Capture the cell that displays the provided text and extract its [X, Y] central coordinate. 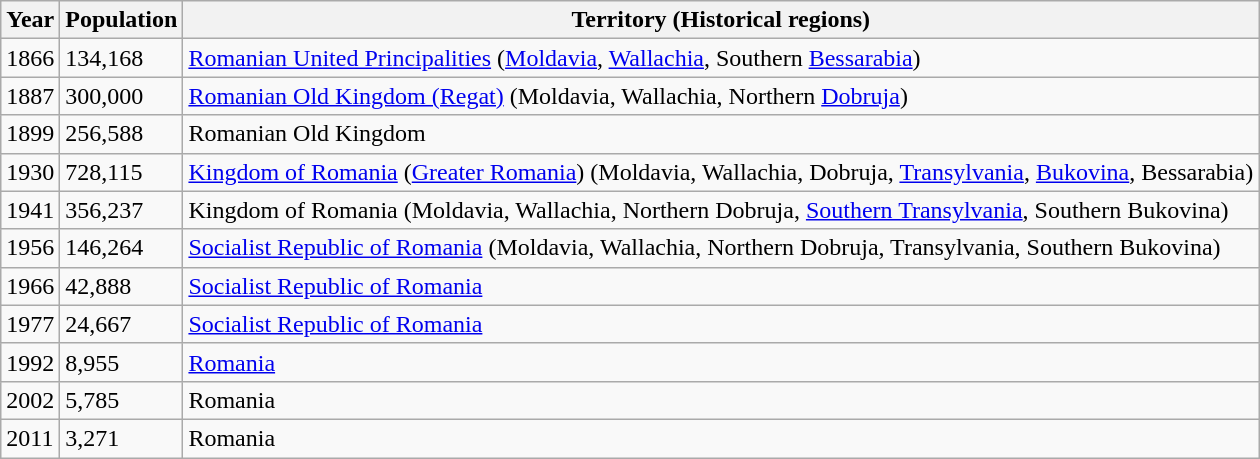
1899 [30, 134]
24,667 [122, 324]
2011 [30, 438]
1866 [30, 58]
8,955 [122, 362]
2002 [30, 400]
Population [122, 20]
Romanian Old Kingdom (Regat) (Moldavia, Wallachia, Northern Dobruja) [721, 96]
728,115 [122, 172]
146,264 [122, 248]
256,588 [122, 134]
1941 [30, 210]
Year [30, 20]
Kingdom of Romania (Moldavia, Wallachia, Northern Dobruja, Southern Transylvania, Southern Bukovina) [721, 210]
1992 [30, 362]
1966 [30, 286]
1956 [30, 248]
1887 [30, 96]
Kingdom of Romania (Greater Romania) (Moldavia, Wallachia, Dobruja, Transylvania, Bukovina, Bessarabia) [721, 172]
Romanian United Principalities (Moldavia, Wallachia, Southern Bessarabia) [721, 58]
134,168 [122, 58]
356,237 [122, 210]
Socialist Republic of Romania (Moldavia, Wallachia, Northern Dobruja, Transylvania, Southern Bukovina) [721, 248]
Romanian Old Kingdom [721, 134]
Territory (Historical regions) [721, 20]
1977 [30, 324]
1930 [30, 172]
300,000 [122, 96]
3,271 [122, 438]
42,888 [122, 286]
5,785 [122, 400]
